Pinpoint the cell where the given text exists, returning its (X, Y) midpoint coordinate. 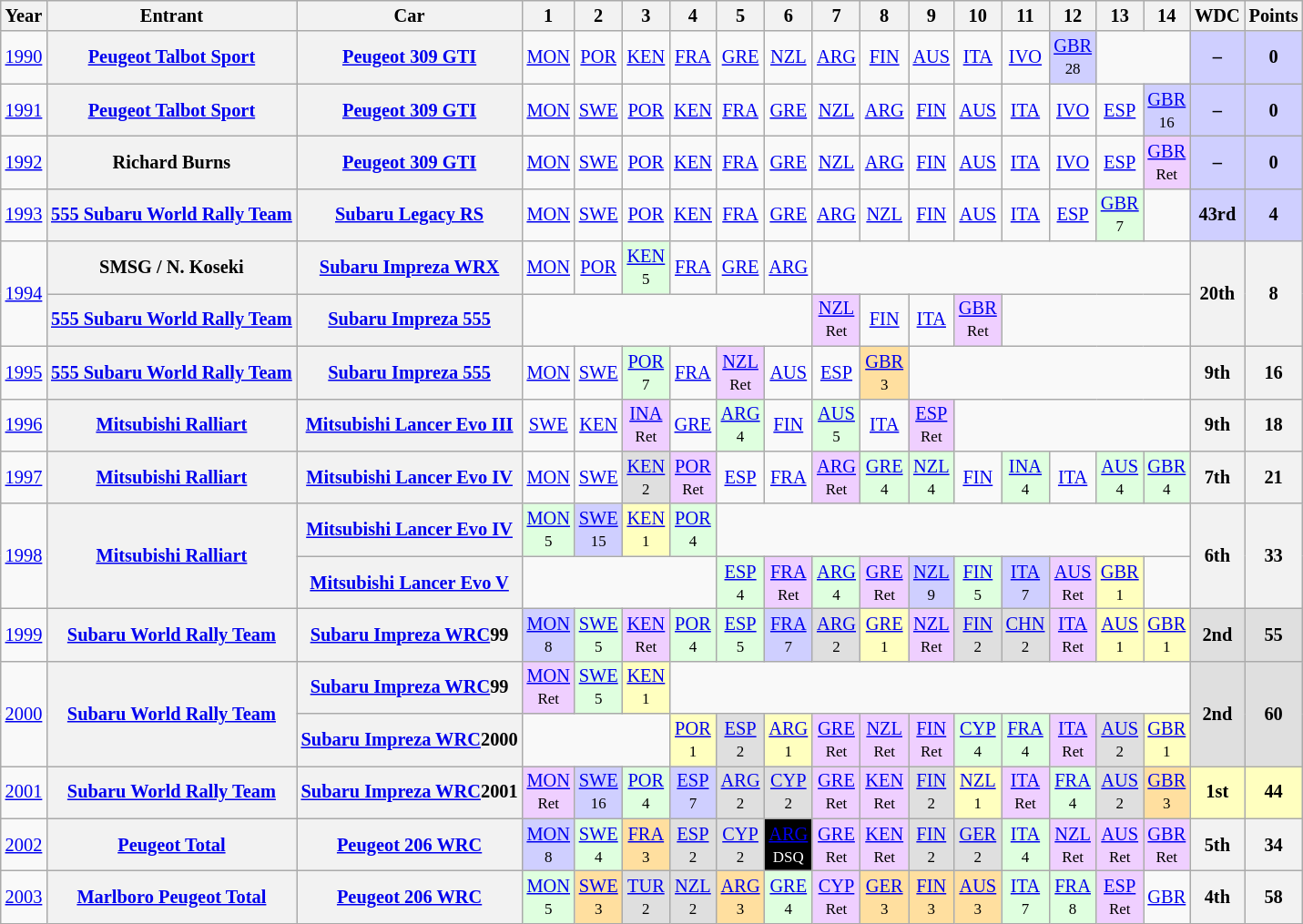
1994 (24, 293)
1995 (24, 372)
CHN2 (1025, 635)
2 (599, 15)
GBR4 (1167, 477)
GBR7 (1120, 215)
34 (1274, 845)
SWE16 (599, 792)
16 (1274, 372)
58 (1274, 897)
ESP5 (741, 635)
ARGDSQ (789, 845)
PORRet (693, 477)
NZL4 (931, 477)
AUS4 (1120, 477)
Points (1274, 15)
FRA8 (1073, 897)
14 (1167, 15)
ITA4 (1025, 845)
GER2 (978, 845)
1996 (24, 425)
7th (1217, 477)
12 (1073, 15)
FRA7 (789, 635)
2002 (24, 845)
SWE15 (599, 530)
10 (978, 15)
5 (741, 15)
1997 (24, 477)
FIN5 (978, 583)
2001 (24, 792)
1993 (24, 215)
INA4 (1025, 477)
INARet (646, 425)
Car (410, 15)
FRARet (789, 583)
SMSG / N. Koseki (171, 268)
ARGRet (836, 477)
SWE3 (599, 897)
9 (931, 15)
4th (1217, 897)
Mitsubishi Lancer Evo V (410, 583)
Subaru Impreza WRC2000 (410, 740)
33 (1274, 555)
NZL2 (693, 897)
ARG3 (741, 897)
3 (646, 15)
NZL1 (978, 792)
55 (1274, 635)
1999 (24, 635)
Subaru Legacy RS (410, 215)
1992 (24, 162)
6th (1217, 555)
WDC (1217, 15)
ARG1 (789, 740)
18 (1274, 425)
ESP4 (741, 583)
ESP7 (693, 792)
AUS3 (978, 897)
Marlboro Peugeot Total (171, 897)
21 (1274, 477)
GER3 (885, 897)
FINRet (931, 740)
NZL9 (931, 583)
POR1 (693, 740)
Richard Burns (171, 162)
44 (1274, 792)
CYP4 (978, 740)
AUS5 (836, 425)
1st (1217, 792)
1 (548, 15)
SWE4 (599, 845)
POR7 (646, 372)
20th (1217, 293)
KEN5 (646, 268)
43rd (1217, 215)
CYPRet (836, 897)
7 (836, 15)
Entrant (171, 15)
Mitsubishi Lancer Evo III (410, 425)
2003 (24, 897)
GBR16 (1167, 110)
2000 (24, 714)
GRE1 (885, 635)
FRA3 (646, 845)
TUR2 (646, 897)
Year (24, 15)
6 (789, 15)
KEN2 (646, 477)
5th (1217, 845)
GBR (1167, 897)
FIN3 (931, 897)
60 (1274, 714)
Subaru Impreza WRX (410, 268)
Subaru Impreza WRC2001 (410, 792)
Peugeot Total (171, 845)
11 (1025, 15)
1991 (24, 110)
1998 (24, 555)
1990 (24, 57)
AUS1 (1120, 635)
GBR28 (1073, 57)
13 (1120, 15)
